Pinpoint the cell where the given text exists, returning its (x, y) midpoint coordinate. 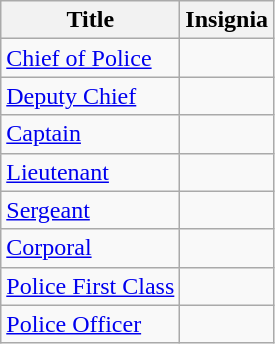
Lieutenant (90, 172)
Chief of Police (90, 58)
Title (90, 20)
Deputy Chief (90, 96)
Corporal (90, 248)
Police Officer (90, 324)
Sergeant (90, 210)
Captain (90, 134)
Insignia (227, 20)
Police First Class (90, 286)
